Output the (X, Y) coordinate of the center of the cell containing the given text.  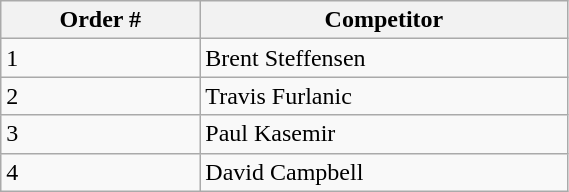
David Campbell (384, 172)
Paul Kasemir (384, 134)
2 (100, 96)
Brent Steffensen (384, 58)
Travis Furlanic (384, 96)
4 (100, 172)
Order # (100, 20)
1 (100, 58)
Competitor (384, 20)
3 (100, 134)
